Capture the cell that displays the provided text and extract its [x, y] central coordinate. 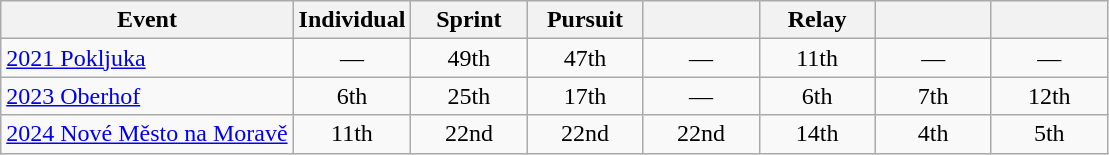
4th [933, 134]
2021 Pokljuka [147, 58]
Sprint [469, 20]
25th [469, 96]
Pursuit [585, 20]
Event [147, 20]
5th [1049, 134]
2024 Nové Město na Moravě [147, 134]
17th [585, 96]
49th [469, 58]
Individual [352, 20]
7th [933, 96]
12th [1049, 96]
14th [817, 134]
Relay [817, 20]
47th [585, 58]
2023 Oberhof [147, 96]
